Find where the given text appears and provide that cell's center as [x, y] coordinate. 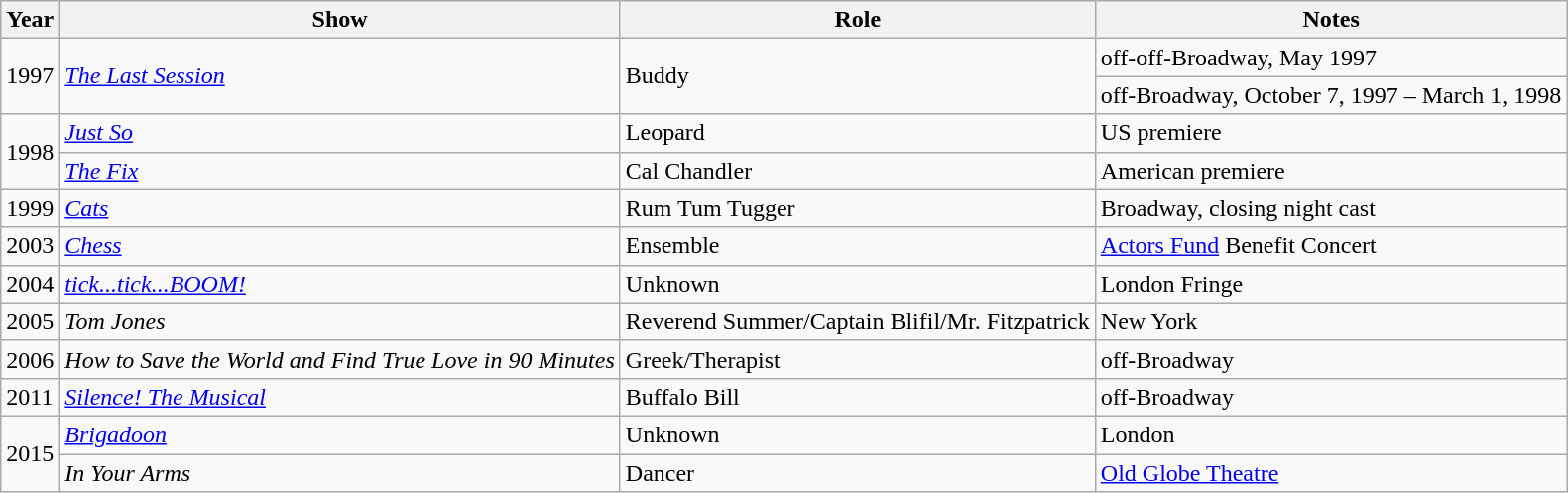
Brigadoon [339, 434]
Show [339, 20]
tick...tick...BOOM! [339, 284]
Chess [339, 246]
1999 [30, 208]
Cats [339, 208]
American premiere [1331, 171]
Buddy [857, 76]
Just So [339, 133]
London [1331, 434]
Dancer [857, 473]
How to Save the World and Find True Love in 90 Minutes [339, 359]
In Your Arms [339, 473]
Rum Tum Tugger [857, 208]
New York [1331, 321]
Year [30, 20]
2011 [30, 397]
Buffalo Bill [857, 397]
Ensemble [857, 246]
2005 [30, 321]
Cal Chandler [857, 171]
US premiere [1331, 133]
Broadway, closing night cast [1331, 208]
Reverend Summer/Captain Blifil/Mr. Fitzpatrick [857, 321]
1998 [30, 152]
1997 [30, 76]
Leopard [857, 133]
Actors Fund Benefit Concert [1331, 246]
The Last Session [339, 76]
2003 [30, 246]
2006 [30, 359]
Notes [1331, 20]
London Fringe [1331, 284]
off-off-Broadway, May 1997 [1331, 58]
Role [857, 20]
2015 [30, 453]
off-Broadway, October 7, 1997 – March 1, 1998 [1331, 95]
2004 [30, 284]
Tom Jones [339, 321]
The Fix [339, 171]
Old Globe Theatre [1331, 473]
Greek/Therapist [857, 359]
Silence! The Musical [339, 397]
